Return the (x, y) coordinate for the center point of the cell that contains the specified text.  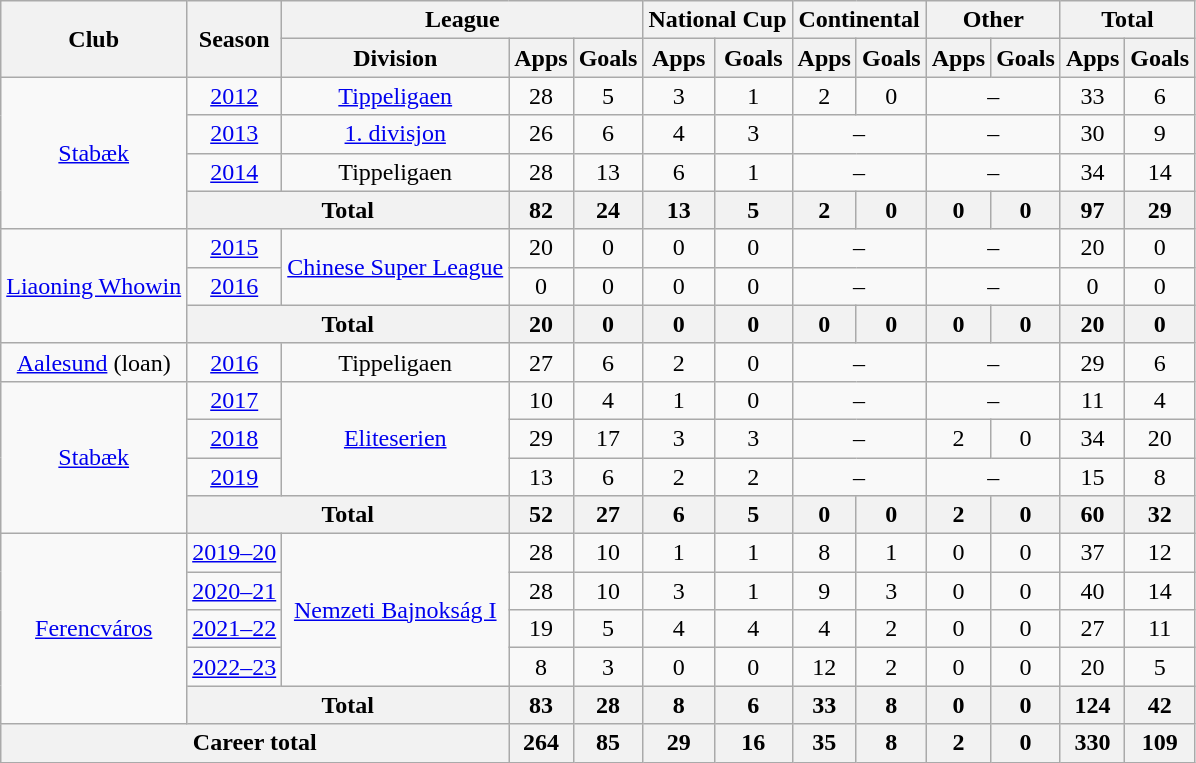
Season (234, 39)
82 (541, 210)
35 (824, 743)
264 (541, 743)
2012 (234, 96)
Other (993, 20)
Ferencváros (94, 629)
15 (1092, 477)
2020–21 (234, 591)
2022–23 (234, 667)
Liaoning Whowin (94, 286)
Aalesund (loan) (94, 362)
330 (1092, 743)
17 (608, 438)
124 (1092, 705)
24 (608, 210)
Eliteserien (396, 438)
19 (541, 629)
37 (1092, 553)
97 (1092, 210)
26 (541, 134)
16 (753, 743)
2013 (234, 134)
National Cup (718, 20)
League (462, 20)
Nemzeti Bajnokság I (396, 610)
Career total (255, 743)
52 (541, 515)
85 (608, 743)
42 (1160, 705)
Continental (859, 20)
2019 (234, 477)
83 (541, 705)
2014 (234, 172)
2017 (234, 400)
2019–20 (234, 553)
60 (1092, 515)
1. divisjon (396, 134)
2018 (234, 438)
Chinese Super League (396, 267)
32 (1160, 515)
Division (396, 58)
109 (1160, 743)
40 (1092, 591)
Club (94, 39)
2021–22 (234, 629)
30 (1092, 134)
2015 (234, 248)
